Determine the (x, y) coordinate at the center of the cell enclosing the given text.  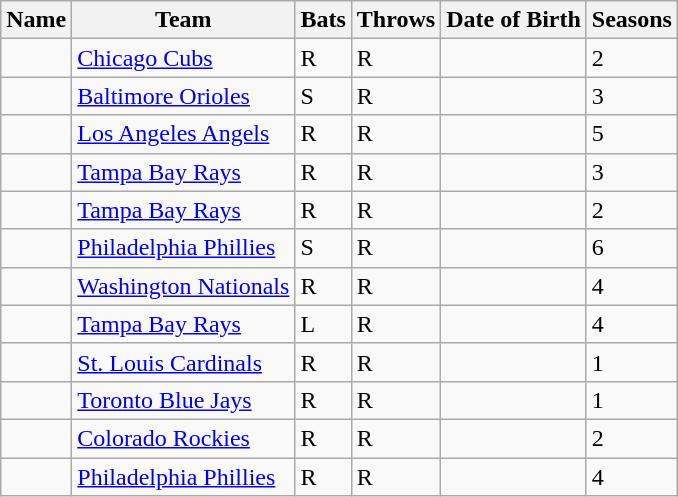
5 (632, 134)
Team (184, 20)
Throws (396, 20)
Baltimore Orioles (184, 96)
Toronto Blue Jays (184, 400)
Washington Nationals (184, 286)
Date of Birth (514, 20)
Bats (323, 20)
Chicago Cubs (184, 58)
Los Angeles Angels (184, 134)
Name (36, 20)
Colorado Rockies (184, 438)
St. Louis Cardinals (184, 362)
6 (632, 248)
Seasons (632, 20)
L (323, 324)
